Determine the (x, y) coordinate at the center of the cell enclosing the given text.  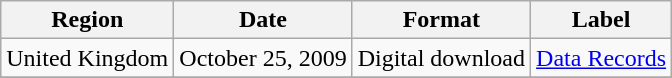
Label (602, 20)
Data Records (602, 58)
October 25, 2009 (263, 58)
Region (88, 20)
United Kingdom (88, 58)
Digital download (441, 58)
Date (263, 20)
Format (441, 20)
